For the text-containing cell, return its midpoint in [X, Y] coordinate format. 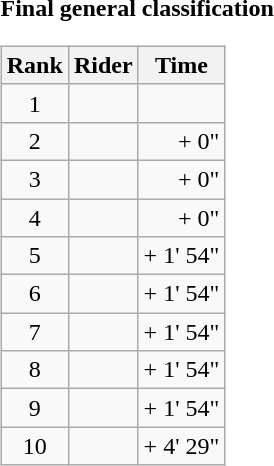
5 [34, 256]
Rank [34, 65]
8 [34, 370]
7 [34, 332]
4 [34, 217]
2 [34, 141]
1 [34, 103]
+ 4' 29" [182, 446]
9 [34, 408]
Time [182, 65]
10 [34, 446]
6 [34, 294]
Rider [103, 65]
3 [34, 179]
